Return the [X, Y] coordinate for the center point of the cell that contains the specified text.  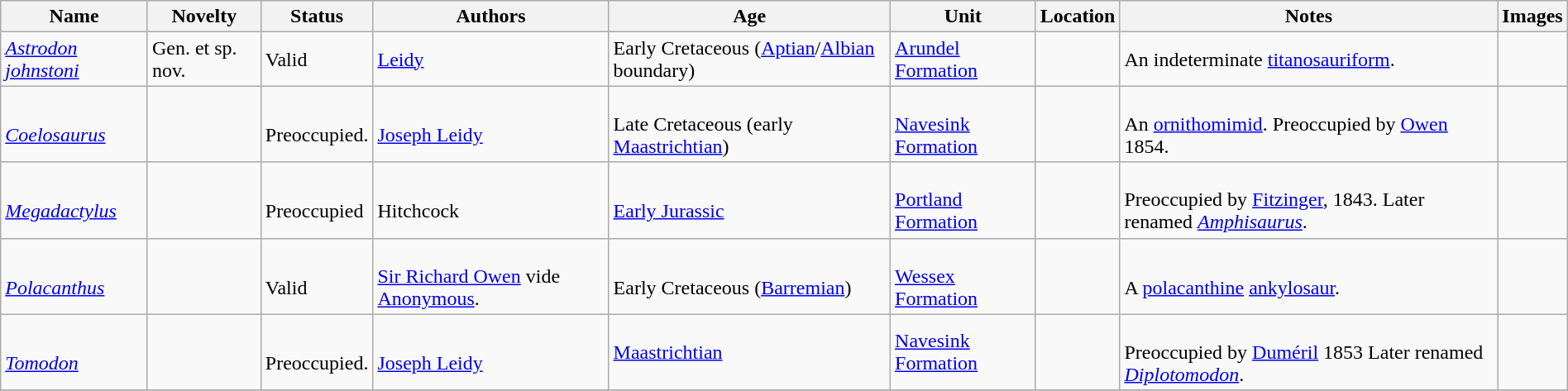
Polacanthus [74, 276]
Location [1078, 17]
Authors [491, 17]
Age [749, 17]
Leidy [491, 60]
Maastrichtian [749, 352]
An indeterminate titanosauriform. [1308, 60]
Status [317, 17]
Preoccupied by Duméril 1853 Later renamed Diplotomodon. [1308, 352]
Megadactylus [74, 200]
Gen. et sp. nov. [203, 60]
Images [1532, 17]
Arundel Formation [963, 60]
Early Jurassic [749, 200]
Early Cretaceous (Aptian/Albian boundary) [749, 60]
Late Cretaceous (early Maastrichtian) [749, 124]
Unit [963, 17]
Novelty [203, 17]
A polacanthine ankylosaur. [1308, 276]
An ornithomimid. Preoccupied by Owen 1854. [1308, 124]
Tomodon [74, 352]
Wessex Formation [963, 276]
Name [74, 17]
Preoccupied by Fitzinger, 1843. Later renamed Amphisaurus. [1308, 200]
Preoccupied [317, 200]
Notes [1308, 17]
Coelosaurus [74, 124]
Early Cretaceous (Barremian) [749, 276]
Hitchcock [491, 200]
Portland Formation [963, 200]
Astrodon johnstoni [74, 60]
Sir Richard Owen vide Anonymous. [491, 276]
